Pinpoint the cell where the given text exists, returning its [X, Y] midpoint coordinate. 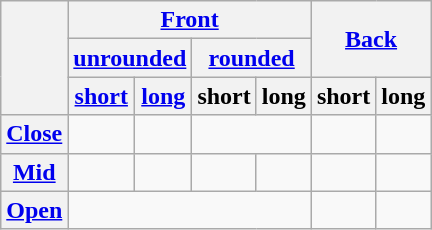
Front [190, 20]
rounded [252, 58]
Open [34, 210]
Back [370, 39]
unrounded [130, 58]
Mid [34, 172]
Close [34, 134]
